Identify which cell holds the provided text, then report its (X, Y) central coordinate. 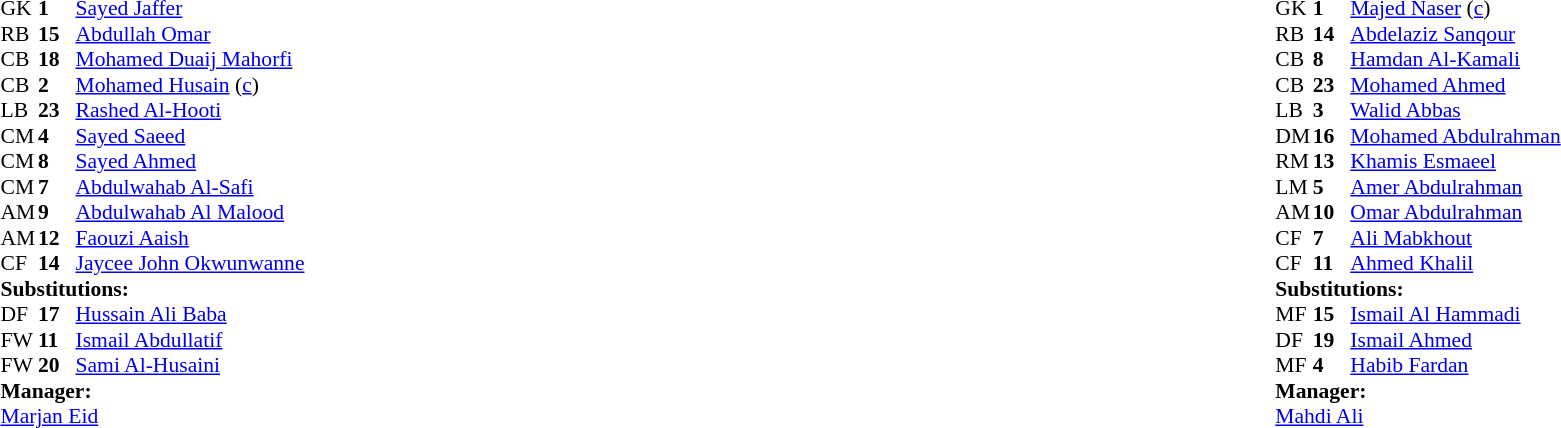
Jaycee John Okwunwanne (190, 263)
19 (1332, 340)
Abdullah Omar (190, 34)
Khamis Esmaeel (1455, 161)
16 (1332, 136)
Ismail Abdullatif (190, 340)
9 (57, 213)
Ali Mabkhout (1455, 238)
Omar Abdulrahman (1455, 213)
Habib Fardan (1455, 365)
Abdulwahab Al-Safi (190, 187)
Mohamed Husain (c) (190, 85)
Ahmed Khalil (1455, 263)
Mohamed Duaij Mahorfi (190, 59)
DM (1294, 136)
Hussain Ali Baba (190, 315)
Mohamed Ahmed (1455, 85)
Ismail Ahmed (1455, 340)
Abdulwahab Al Malood (190, 213)
5 (1332, 187)
18 (57, 59)
Sayed Saeed (190, 136)
13 (1332, 161)
Sami Al-Husaini (190, 365)
3 (1332, 111)
Sayed Ahmed (190, 161)
10 (1332, 213)
RM (1294, 161)
Rashed Al-Hooti (190, 111)
Faouzi Aaish (190, 238)
Walid Abbas (1455, 111)
2 (57, 85)
Abdelaziz Sanqour (1455, 34)
20 (57, 365)
Mohamed Abdulrahman (1455, 136)
LM (1294, 187)
Ismail Al Hammadi (1455, 315)
12 (57, 238)
17 (57, 315)
Hamdan Al-Kamali (1455, 59)
Amer Abdulrahman (1455, 187)
